Provide the [x, y] coordinate of the cell's center where the given text is located.  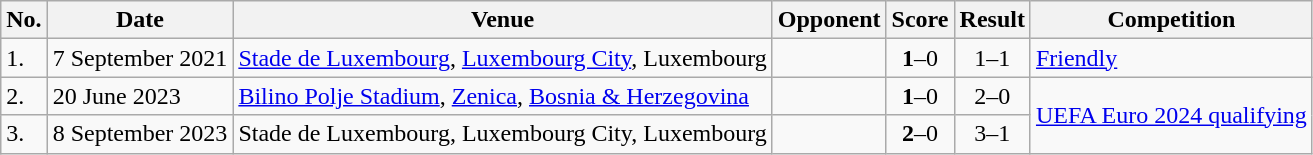
Bilino Polje Stadium, Zenica, Bosnia & Herzegovina [502, 96]
2. [24, 96]
3–1 [992, 134]
Result [992, 20]
Competition [1171, 20]
No. [24, 20]
20 June 2023 [140, 96]
Friendly [1171, 58]
Opponent [829, 20]
Score [920, 20]
8 September 2023 [140, 134]
3. [24, 134]
7 September 2021 [140, 58]
1–1 [992, 58]
Date [140, 20]
UEFA Euro 2024 qualifying [1171, 115]
1. [24, 58]
Venue [502, 20]
